Output the [X, Y] coordinate of the center of the cell containing the given text.  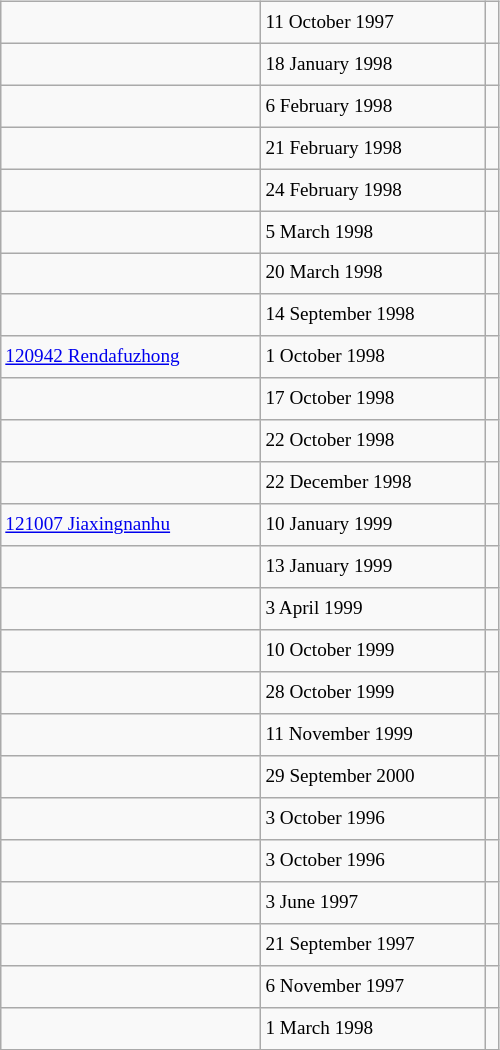
11 October 1997 [374, 22]
120942 Rendafuzhong [131, 357]
3 June 1997 [374, 902]
1 March 1998 [374, 1028]
21 September 1997 [374, 944]
17 October 1998 [374, 399]
6 November 1997 [374, 986]
10 October 1999 [374, 651]
22 December 1998 [374, 483]
10 January 1999 [374, 525]
22 October 1998 [374, 441]
11 November 1999 [374, 735]
14 September 1998 [374, 315]
18 January 1998 [374, 64]
5 March 1998 [374, 232]
21 February 1998 [374, 148]
13 January 1999 [374, 567]
24 February 1998 [374, 190]
1 October 1998 [374, 357]
20 March 1998 [374, 274]
121007 Jiaxingnanhu [131, 525]
3 April 1999 [374, 609]
6 February 1998 [374, 106]
29 September 2000 [374, 777]
28 October 1999 [374, 693]
